Search for the cell housing the specified text and yield its (x, y) center coordinate. 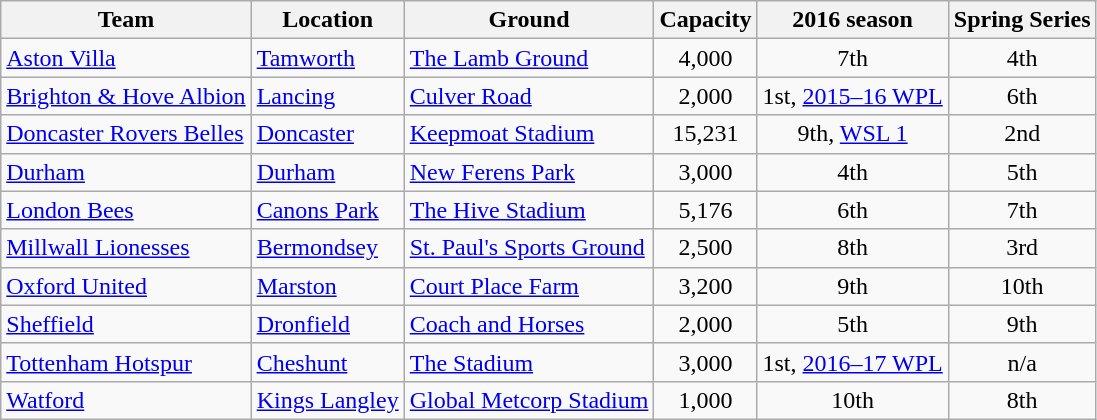
Spring Series (1022, 20)
Doncaster Rovers Belles (126, 134)
Marston (328, 286)
1,000 (706, 400)
The Lamb Ground (529, 58)
15,231 (706, 134)
Ground (529, 20)
London Bees (126, 210)
Culver Road (529, 96)
Tottenham Hotspur (126, 362)
Location (328, 20)
Coach and Horses (529, 324)
9th, WSL 1 (852, 134)
Global Metcorp Stadium (529, 400)
2016 season (852, 20)
Bermondsey (328, 248)
2,500 (706, 248)
Kings Langley (328, 400)
Canons Park (328, 210)
Doncaster (328, 134)
Team (126, 20)
Oxford United (126, 286)
Aston Villa (126, 58)
Tamworth (328, 58)
4,000 (706, 58)
Cheshunt (328, 362)
Sheffield (126, 324)
3rd (1022, 248)
Capacity (706, 20)
2nd (1022, 134)
1st, 2015–16 WPL (852, 96)
3,200 (706, 286)
n/a (1022, 362)
5,176 (706, 210)
Court Place Farm (529, 286)
Brighton & Hove Albion (126, 96)
1st, 2016–17 WPL (852, 362)
St. Paul's Sports Ground (529, 248)
New Ferens Park (529, 172)
Lancing (328, 96)
Keepmoat Stadium (529, 134)
Millwall Lionesses (126, 248)
The Stadium (529, 362)
The Hive Stadium (529, 210)
Watford (126, 400)
Dronfield (328, 324)
